Locate the cell with the specified text and output its [x, y] center coordinate. 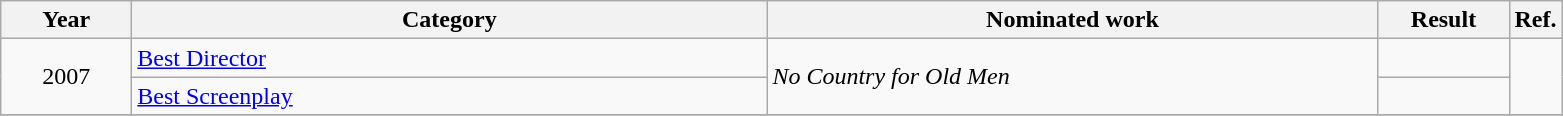
Ref. [1536, 20]
No Country for Old Men [1072, 77]
Best Screenplay [450, 96]
Result [1444, 20]
Nominated work [1072, 20]
Year [66, 20]
Best Director [450, 58]
2007 [66, 77]
Category [450, 20]
